For the text-containing cell, return its midpoint in (x, y) coordinate format. 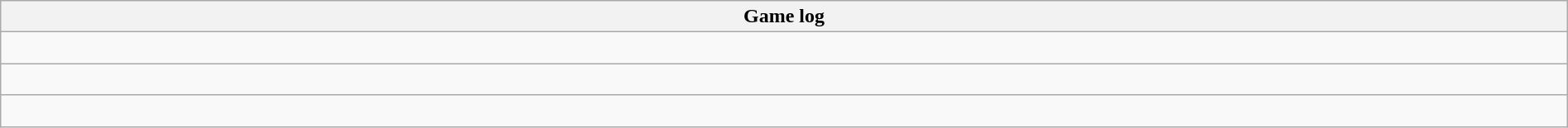
Game log (784, 17)
